Return the (x, y) coordinate for the center point of the cell that contains the specified text.  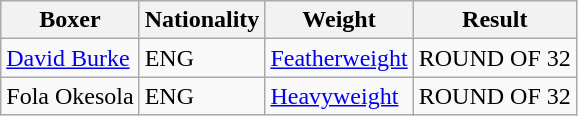
David Burke (70, 58)
Weight (339, 20)
Nationality (202, 20)
Fola Okesola (70, 96)
Boxer (70, 20)
Featherweight (339, 58)
Heavyweight (339, 96)
Result (494, 20)
